Detect which cell encompasses the target text, then output its [X, Y] center coordinate. 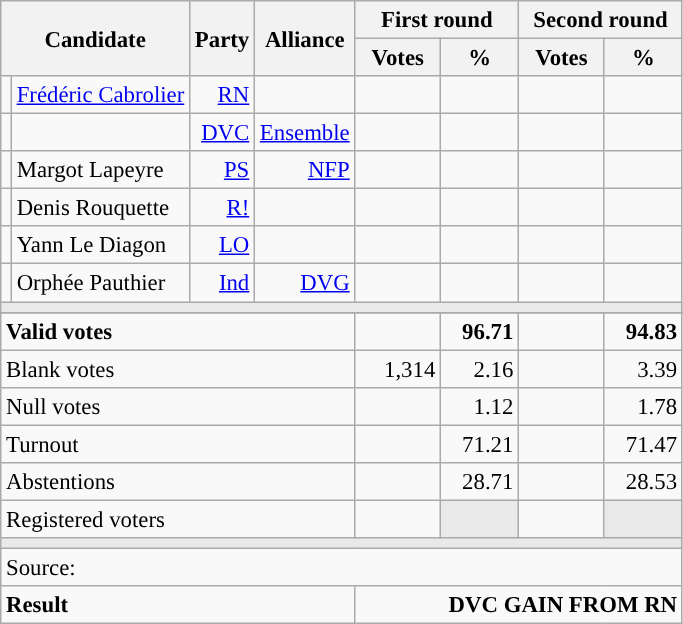
Turnout [178, 444]
Result [178, 605]
Margot Lapeyre [100, 170]
DVC [222, 133]
NFP [305, 170]
Valid votes [178, 331]
Second round [601, 20]
Denis Rouquette [100, 208]
LO [222, 245]
2.16 [480, 369]
Party [222, 38]
Blank votes [178, 369]
Candidate [96, 38]
1.12 [480, 406]
DVC GAIN FROM RN [518, 605]
Orphée Pauthier [100, 283]
96.71 [480, 331]
71.47 [643, 444]
Abstentions [178, 482]
1.78 [643, 406]
First round [437, 20]
DVG [305, 283]
71.21 [480, 444]
Ind [222, 283]
R! [222, 208]
Source: [342, 567]
PS [222, 170]
RN [222, 95]
Alliance [305, 38]
Frédéric Cabrolier [100, 95]
28.53 [643, 482]
Registered voters [178, 519]
28.71 [480, 482]
Ensemble [305, 133]
Yann Le Diagon [100, 245]
3.39 [643, 369]
1,314 [398, 369]
94.83 [643, 331]
Null votes [178, 406]
